For the text-containing cell, return its midpoint in (X, Y) coordinate format. 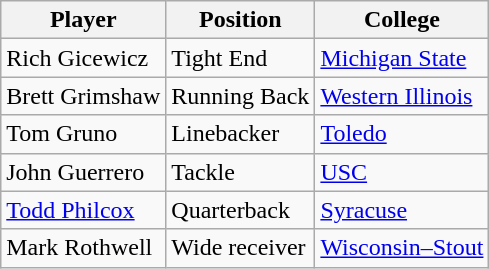
Syracuse (402, 210)
College (402, 20)
Tom Gruno (84, 134)
Wisconsin–Stout (402, 248)
Todd Philcox (84, 210)
John Guerrero (84, 172)
Player (84, 20)
USC (402, 172)
Quarterback (240, 210)
Brett Grimshaw (84, 96)
Position (240, 20)
Rich Gicewicz (84, 58)
Tight End (240, 58)
Tackle (240, 172)
Linebacker (240, 134)
Mark Rothwell (84, 248)
Western Illinois (402, 96)
Running Back (240, 96)
Wide receiver (240, 248)
Michigan State (402, 58)
Toledo (402, 134)
